Capture the cell that displays the provided text and extract its (x, y) central coordinate. 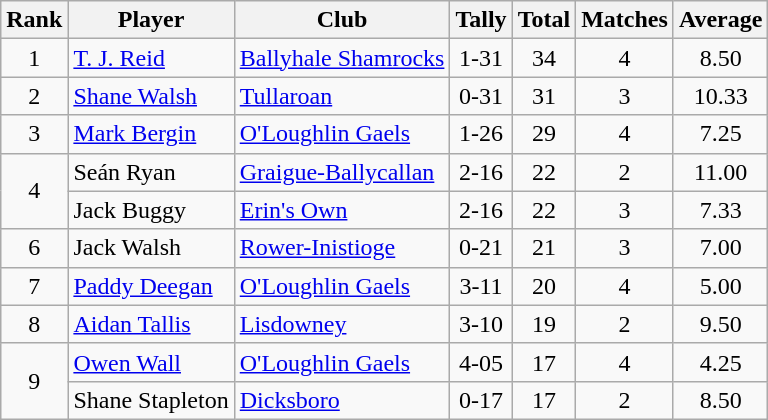
Erin's Own (342, 210)
1-31 (481, 58)
Ballyhale Shamrocks (342, 58)
8 (34, 324)
31 (544, 96)
9 (34, 381)
0-21 (481, 248)
Graigue-Ballycallan (342, 172)
29 (544, 134)
Mark Bergin (151, 134)
Tally (481, 20)
10.33 (720, 96)
6 (34, 248)
T. J. Reid (151, 58)
Seán Ryan (151, 172)
5.00 (720, 286)
Dicksboro (342, 400)
7.00 (720, 248)
Jack Buggy (151, 210)
Matches (625, 20)
Average (720, 20)
Lisdowney (342, 324)
Rower-Inistioge (342, 248)
7.25 (720, 134)
3-10 (481, 324)
Shane Stapleton (151, 400)
11.00 (720, 172)
34 (544, 58)
1 (34, 58)
4-05 (481, 362)
20 (544, 286)
Player (151, 20)
0-17 (481, 400)
9.50 (720, 324)
Owen Wall (151, 362)
7.33 (720, 210)
Tullaroan (342, 96)
7 (34, 286)
Jack Walsh (151, 248)
Rank (34, 20)
4.25 (720, 362)
1-26 (481, 134)
3-11 (481, 286)
Total (544, 20)
19 (544, 324)
Shane Walsh (151, 96)
Aidan Tallis (151, 324)
21 (544, 248)
Paddy Deegan (151, 286)
Club (342, 20)
0-31 (481, 96)
